From the cell containing the given text, extract its center point as [X, Y] coordinate. 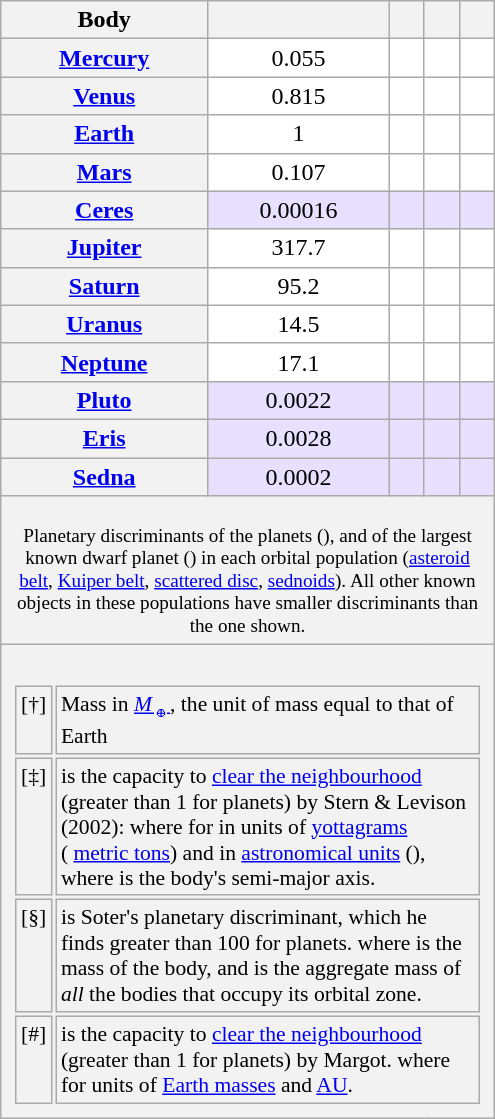
[‡] [34, 826]
0.0002 [299, 477]
0.055 [299, 58]
0.00016 [299, 210]
Jupiter [104, 248]
Pluto [104, 400]
Sedna [104, 477]
0.0022 [299, 400]
[†] [34, 720]
Neptune [104, 362]
Mercury [104, 58]
317.7 [299, 248]
0.815 [299, 96]
0.0028 [299, 438]
95.2 [299, 286]
Saturn [104, 286]
[§] [34, 956]
[#] [34, 1060]
Eris [104, 438]
Venus [104, 96]
1 [299, 134]
Ceres [104, 210]
Body [104, 20]
17.1 [299, 362]
Uranus [104, 324]
14.5 [299, 324]
Mass in M🜨, the unit of mass equal to that of Earth [268, 720]
Earth [104, 134]
0.107 [299, 172]
is the capacity to clear the neighbourhood (greater than 1 for planets) by Margot. where for units of Earth masses and AU. [268, 1060]
Mars [104, 172]
